Provide the [X, Y] coordinate of the cell's center where the given text is located.  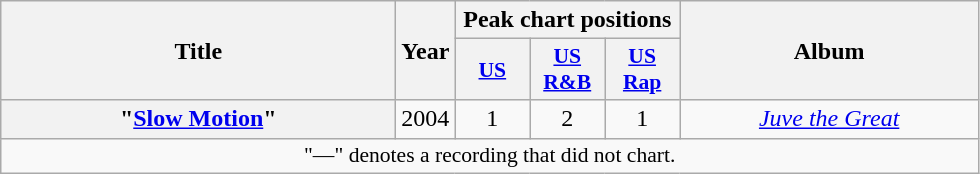
Album [830, 50]
USR&B [568, 70]
"—" denotes a recording that did not chart. [490, 156]
USRap [642, 70]
Title [198, 50]
2 [568, 119]
US [492, 70]
Peak chart positions [568, 20]
Year [426, 50]
"Slow Motion" [198, 119]
Juve the Great [830, 119]
2004 [426, 119]
